Locate the cell with the specified text and output its [X, Y] center coordinate. 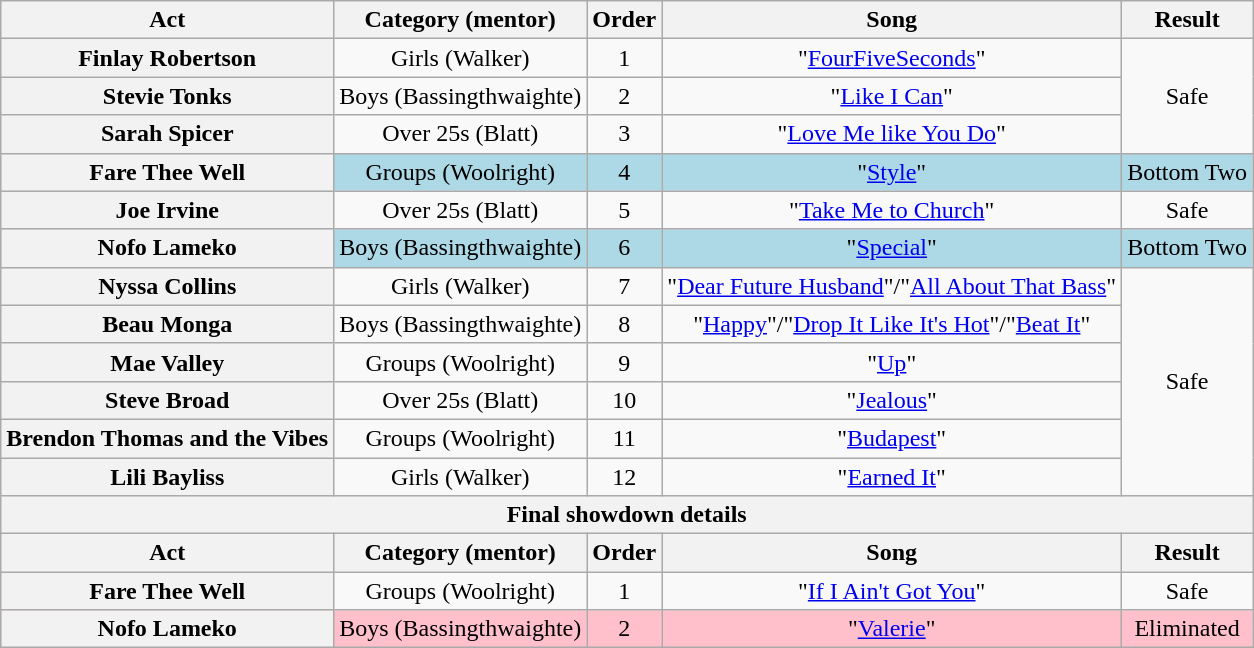
"Budapest" [892, 438]
"Like I Can" [892, 96]
3 [624, 134]
"Take Me to Church" [892, 210]
"Earned It" [892, 477]
5 [624, 210]
"If I Ain't Got You" [892, 591]
6 [624, 248]
11 [624, 438]
"FourFiveSeconds" [892, 58]
"Happy"/"Drop It Like It's Hot"/"Beat It" [892, 324]
Mae Valley [168, 362]
Sarah Spicer [168, 134]
"Special" [892, 248]
Eliminated [1188, 629]
Joe Irvine [168, 210]
Lili Bayliss [168, 477]
Brendon Thomas and the Vibes [168, 438]
"Love Me like You Do" [892, 134]
4 [624, 172]
10 [624, 400]
12 [624, 477]
Beau Monga [168, 324]
"Up" [892, 362]
Steve Broad [168, 400]
"Jealous" [892, 400]
"Valerie" [892, 629]
Finlay Robertson [168, 58]
Stevie Tonks [168, 96]
8 [624, 324]
Final showdown details [627, 515]
Nyssa Collins [168, 286]
9 [624, 362]
7 [624, 286]
"Dear Future Husband"/"All About That Bass" [892, 286]
"Style" [892, 172]
